Determine the (X, Y) coordinate at the center of the cell enclosing the given text.  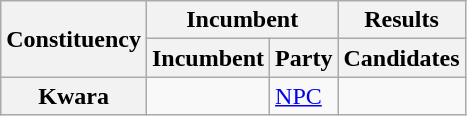
Candidates (402, 58)
Constituency (74, 39)
Party (304, 58)
Kwara (74, 96)
Results (402, 20)
NPC (304, 96)
